Provide the [X, Y] coordinate of the cell's center where the given text is located.  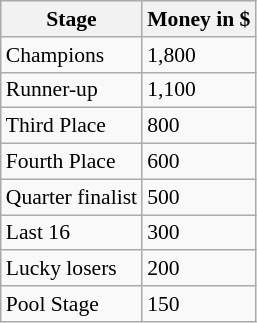
Lucky losers [72, 269]
200 [198, 269]
1,800 [198, 55]
800 [198, 126]
Runner-up [72, 90]
1,100 [198, 90]
Stage [72, 19]
Quarter finalist [72, 197]
500 [198, 197]
600 [198, 162]
Champions [72, 55]
Last 16 [72, 233]
300 [198, 233]
Third Place [72, 126]
Pool Stage [72, 304]
150 [198, 304]
Fourth Place [72, 162]
Money in $ [198, 19]
